Return the [X, Y] coordinate for the center point of the cell that contains the specified text.  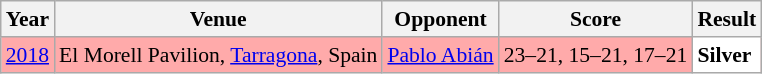
2018 [28, 55]
El Morell Pavilion, Tarragona, Spain [218, 55]
Result [726, 19]
Opponent [440, 19]
Score [596, 19]
Pablo Abián [440, 55]
Venue [218, 19]
Year [28, 19]
Silver [726, 55]
23–21, 15–21, 17–21 [596, 55]
